Scan for the cell matching the given text and deliver its [x, y] coordinate at center. 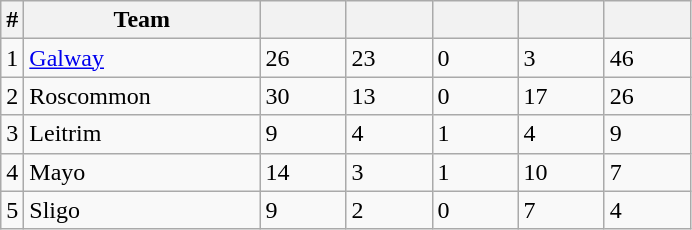
46 [647, 58]
Galway [142, 58]
Team [142, 20]
10 [561, 172]
13 [389, 96]
5 [12, 210]
Roscommon [142, 96]
30 [303, 96]
Mayo [142, 172]
14 [303, 172]
Leitrim [142, 134]
17 [561, 96]
23 [389, 58]
Sligo [142, 210]
# [12, 20]
